For the text-containing cell, return its midpoint in (X, Y) coordinate format. 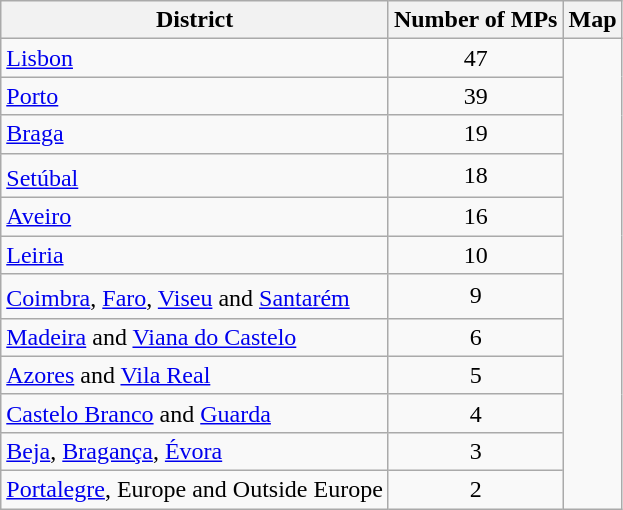
Braga (195, 134)
Map (592, 20)
Azores and Vila Real (195, 375)
16 (476, 217)
Number of MPs (476, 20)
Portalegre, Europe and Outside Europe (195, 489)
Leiria (195, 255)
4 (476, 413)
District (195, 20)
47 (476, 58)
39 (476, 96)
Coimbra, Faro, Viseu and Santarém (195, 296)
10 (476, 255)
Madeira and Viana do Castelo (195, 337)
Setúbal (195, 176)
19 (476, 134)
Lisbon (195, 58)
18 (476, 176)
Castelo Branco and Guarda (195, 413)
5 (476, 375)
Aveiro (195, 217)
Porto (195, 96)
9 (476, 296)
3 (476, 451)
6 (476, 337)
2 (476, 489)
Beja, Bragança, Évora (195, 451)
